From the cell containing the given text, extract its center point as [X, Y] coordinate. 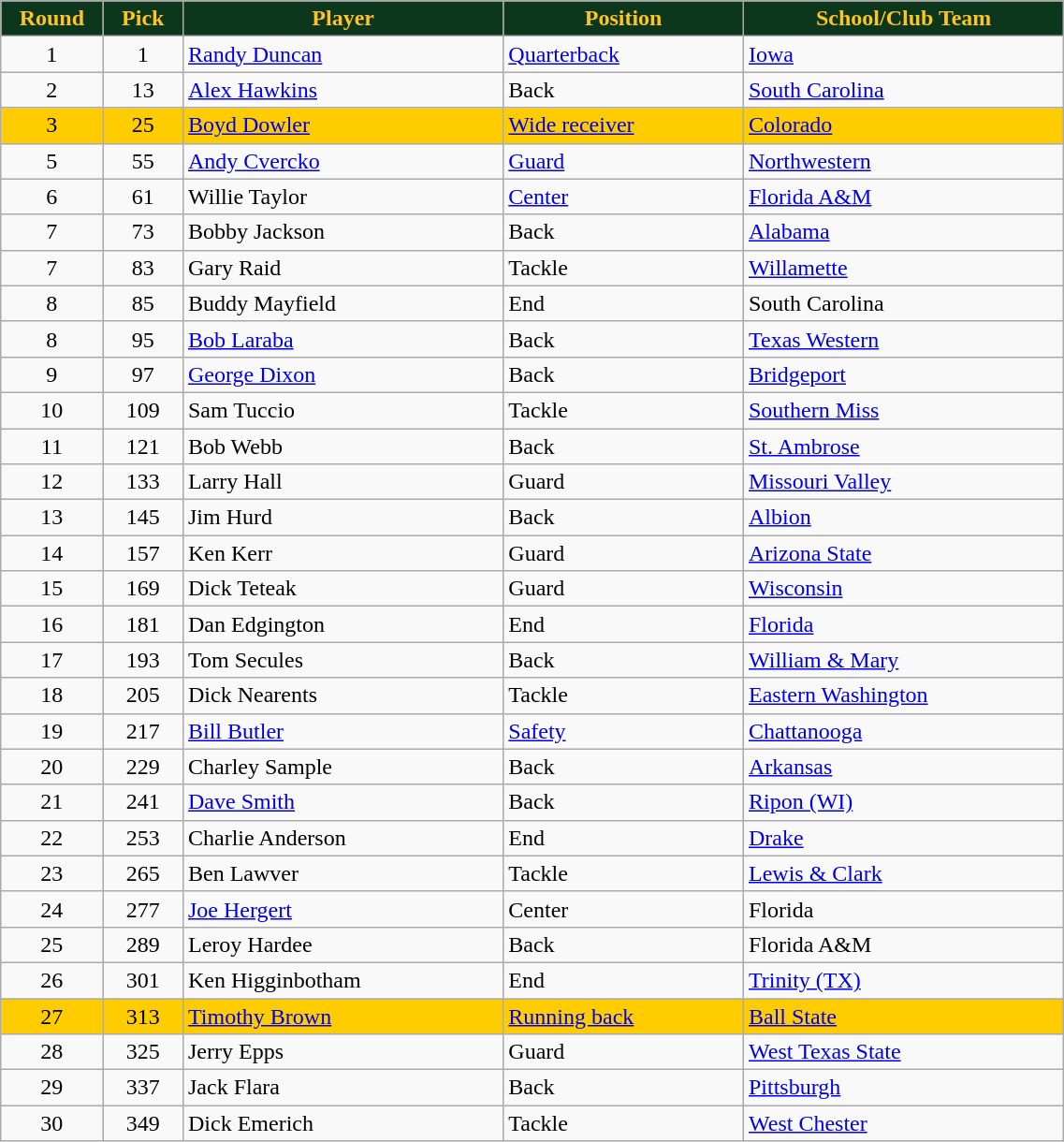
265 [143, 873]
11 [52, 447]
2 [52, 90]
Jim Hurd [343, 518]
Southern Miss [903, 410]
157 [143, 553]
20 [52, 767]
83 [143, 268]
24 [52, 909]
95 [143, 339]
Iowa [903, 54]
193 [143, 660]
Bill Butler [343, 731]
Sam Tuccio [343, 410]
169 [143, 589]
133 [143, 482]
Safety [623, 731]
Buddy Mayfield [343, 303]
29 [52, 1088]
21 [52, 802]
School/Club Team [903, 19]
St. Ambrose [903, 447]
19 [52, 731]
Gary Raid [343, 268]
Lewis & Clark [903, 873]
Alex Hawkins [343, 90]
Dave Smith [343, 802]
Dick Emerich [343, 1123]
217 [143, 731]
Ken Kerr [343, 553]
Ball State [903, 1016]
Missouri Valley [903, 482]
Player [343, 19]
97 [143, 374]
109 [143, 410]
301 [143, 980]
9 [52, 374]
Pick [143, 19]
6 [52, 197]
23 [52, 873]
17 [52, 660]
10 [52, 410]
Drake [903, 838]
Willie Taylor [343, 197]
Wisconsin [903, 589]
Ben Lawver [343, 873]
28 [52, 1052]
55 [143, 161]
Pittsburgh [903, 1088]
14 [52, 553]
Running back [623, 1016]
27 [52, 1016]
16 [52, 624]
313 [143, 1016]
85 [143, 303]
Jerry Epps [343, 1052]
229 [143, 767]
Position [623, 19]
Trinity (TX) [903, 980]
Arizona State [903, 553]
18 [52, 695]
Colorado [903, 125]
Quarterback [623, 54]
277 [143, 909]
Willamette [903, 268]
241 [143, 802]
Chattanooga [903, 731]
22 [52, 838]
Andy Cvercko [343, 161]
349 [143, 1123]
61 [143, 197]
Albion [903, 518]
30 [52, 1123]
Bob Laraba [343, 339]
289 [143, 944]
West Chester [903, 1123]
Leroy Hardee [343, 944]
William & Mary [903, 660]
Bridgeport [903, 374]
337 [143, 1088]
Texas Western [903, 339]
Ken Higginbotham [343, 980]
3 [52, 125]
121 [143, 447]
5 [52, 161]
Randy Duncan [343, 54]
253 [143, 838]
Tom Secules [343, 660]
Dick Teteak [343, 589]
Eastern Washington [903, 695]
Alabama [903, 232]
73 [143, 232]
Bob Webb [343, 447]
Ripon (WI) [903, 802]
12 [52, 482]
205 [143, 695]
Arkansas [903, 767]
Joe Hergert [343, 909]
325 [143, 1052]
Boyd Dowler [343, 125]
Charlie Anderson [343, 838]
Charley Sample [343, 767]
Larry Hall [343, 482]
15 [52, 589]
Dick Nearents [343, 695]
145 [143, 518]
181 [143, 624]
Bobby Jackson [343, 232]
Dan Edgington [343, 624]
George Dixon [343, 374]
26 [52, 980]
Jack Flara [343, 1088]
West Texas State [903, 1052]
Round [52, 19]
Northwestern [903, 161]
Wide receiver [623, 125]
Timothy Brown [343, 1016]
